Output the [X, Y] coordinate of the center of the cell containing the given text.  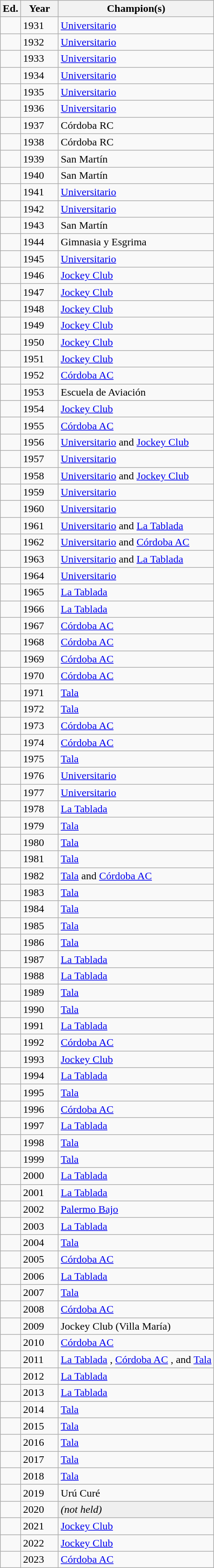
1958 [39, 475]
1964 [39, 576]
1969 [39, 659]
1946 [39, 276]
2003 [39, 1226]
1985 [39, 926]
1976 [39, 776]
2013 [39, 1393]
1947 [39, 292]
1944 [39, 242]
1986 [39, 942]
Tala and Córdoba AC [136, 876]
1999 [39, 1159]
Champion(s) [136, 9]
1989 [39, 992]
1974 [39, 743]
1994 [39, 1076]
Gimnasia y Esgrima [136, 242]
1967 [39, 626]
2023 [39, 1560]
1998 [39, 1143]
1933 [39, 59]
2010 [39, 1343]
1973 [39, 726]
2005 [39, 1259]
1943 [39, 226]
2000 [39, 1176]
1938 [39, 142]
1968 [39, 642]
Palermo Bajo [136, 1209]
(not held) [136, 1509]
2019 [39, 1493]
1996 [39, 1109]
1957 [39, 459]
1939 [39, 159]
1952 [39, 375]
1937 [39, 125]
2002 [39, 1209]
1954 [39, 409]
2022 [39, 1543]
Ed. [11, 9]
1983 [39, 892]
1984 [39, 909]
Urú Curé [136, 1493]
La Tablada , Córdoba AC , and Tala [136, 1359]
1992 [39, 1043]
1993 [39, 1059]
1953 [39, 392]
1945 [39, 259]
1948 [39, 309]
Year [39, 9]
2006 [39, 1276]
1965 [39, 592]
1977 [39, 793]
1931 [39, 25]
1935 [39, 92]
1990 [39, 1009]
1934 [39, 75]
1940 [39, 175]
1963 [39, 559]
2014 [39, 1409]
1979 [39, 826]
1949 [39, 326]
Universitario and Córdoba AC [136, 542]
1978 [39, 809]
2007 [39, 1293]
1955 [39, 425]
1960 [39, 509]
2016 [39, 1443]
1987 [39, 959]
2021 [39, 1526]
1971 [39, 692]
1942 [39, 209]
2009 [39, 1326]
2020 [39, 1509]
1975 [39, 759]
1961 [39, 526]
1981 [39, 859]
1951 [39, 359]
2011 [39, 1359]
2001 [39, 1193]
1956 [39, 442]
1966 [39, 609]
1962 [39, 542]
1995 [39, 1093]
2018 [39, 1476]
2017 [39, 1459]
1972 [39, 709]
2004 [39, 1242]
1936 [39, 109]
2008 [39, 1310]
1950 [39, 342]
1970 [39, 676]
2012 [39, 1376]
1988 [39, 976]
2015 [39, 1426]
1982 [39, 876]
1932 [39, 42]
1941 [39, 192]
Jockey Club (Villa María) [136, 1326]
1980 [39, 842]
1997 [39, 1126]
1991 [39, 1026]
1959 [39, 492]
Escuela de Aviación [136, 392]
